Return the (X, Y) coordinate for the center point of the cell that contains the specified text.  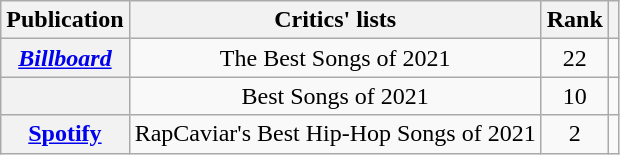
Spotify (65, 134)
Critics' lists (335, 20)
Rank (574, 20)
2 (574, 134)
Best Songs of 2021 (335, 96)
22 (574, 58)
Publication (65, 20)
RapCaviar's Best Hip-Hop Songs of 2021 (335, 134)
10 (574, 96)
The Best Songs of 2021 (335, 58)
Billboard (65, 58)
